Detect which cell encompasses the target text, then output its [X, Y] center coordinate. 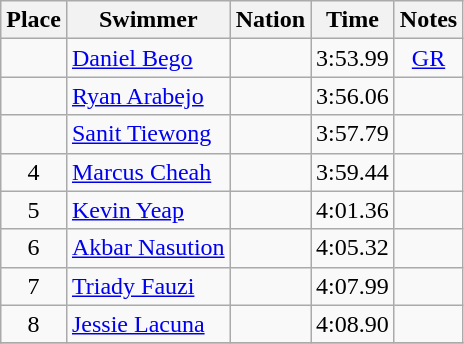
3:57.79 [353, 134]
Akbar Nasution [148, 248]
4:01.36 [353, 210]
3:59.44 [353, 172]
4:08.90 [353, 324]
Marcus Cheah [148, 172]
3:56.06 [353, 96]
Place [34, 20]
Ryan Arabejo [148, 96]
4:07.99 [353, 286]
Daniel Bego [148, 58]
Triady Fauzi [148, 286]
3:53.99 [353, 58]
Nation [270, 20]
Time [353, 20]
8 [34, 324]
Notes [428, 20]
Sanit Tiewong [148, 134]
4 [34, 172]
7 [34, 286]
6 [34, 248]
5 [34, 210]
Swimmer [148, 20]
4:05.32 [353, 248]
Kevin Yeap [148, 210]
GR [428, 58]
Jessie Lacuna [148, 324]
